Search for the cell housing the specified text and yield its (X, Y) center coordinate. 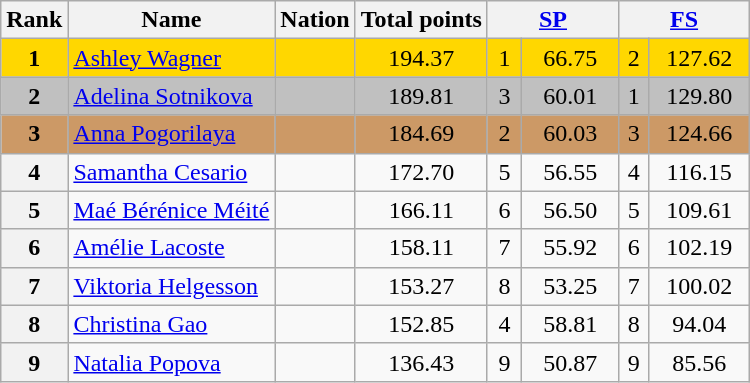
127.62 (700, 58)
Samantha Cesario (172, 172)
Maé Bérénice Méité (172, 210)
Nation (315, 20)
194.37 (421, 58)
85.56 (700, 362)
50.87 (570, 362)
129.80 (700, 96)
109.61 (700, 210)
Name (172, 20)
53.25 (570, 286)
56.55 (570, 172)
158.11 (421, 248)
Anna Pogorilaya (172, 134)
124.66 (700, 134)
Natalia Popova (172, 362)
166.11 (421, 210)
94.04 (700, 324)
60.01 (570, 96)
102.19 (700, 248)
Christina Gao (172, 324)
Adelina Sotnikova (172, 96)
FS (684, 20)
Amélie Lacoste (172, 248)
Viktoria Helgesson (172, 286)
Rank (34, 20)
153.27 (421, 286)
58.81 (570, 324)
SP (552, 20)
100.02 (700, 286)
184.69 (421, 134)
136.43 (421, 362)
55.92 (570, 248)
60.03 (570, 134)
Total points (421, 20)
66.75 (570, 58)
116.15 (700, 172)
56.50 (570, 210)
189.81 (421, 96)
152.85 (421, 324)
172.70 (421, 172)
Ashley Wagner (172, 58)
